Locate the cell with the specified text and output its [x, y] center coordinate. 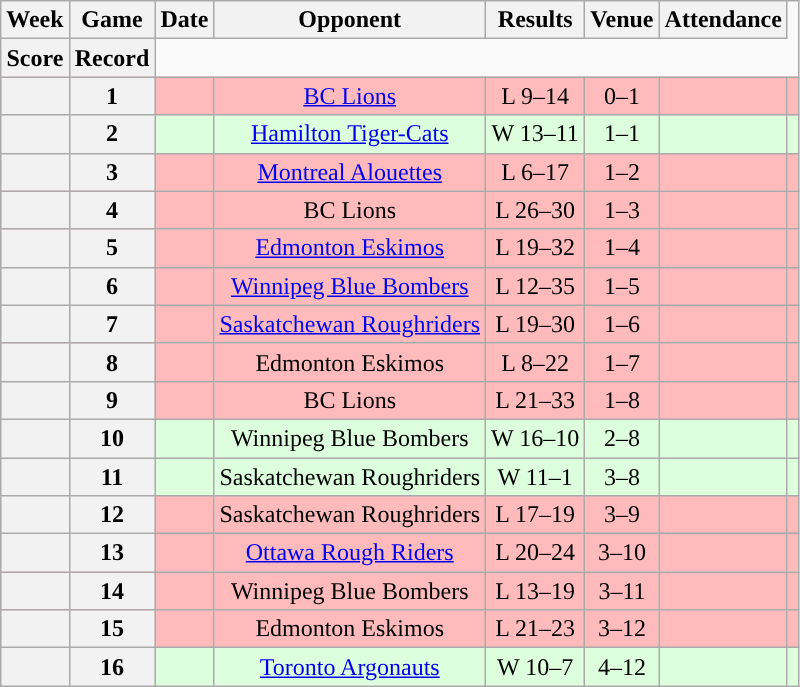
2 [112, 134]
L 19–30 [536, 324]
1–2 [622, 172]
Montreal Alouettes [350, 172]
4–12 [622, 667]
6 [112, 286]
Ottawa Rough Riders [350, 553]
W 13–11 [536, 134]
3–9 [622, 515]
1 [112, 96]
W 11–1 [536, 477]
L 6–17 [536, 172]
Date [184, 20]
3 [112, 172]
15 [112, 629]
L 21–33 [536, 400]
L 17–19 [536, 515]
Opponent [350, 20]
3–10 [622, 553]
13 [112, 553]
Game [112, 20]
L 19–32 [536, 248]
12 [112, 515]
1–5 [622, 286]
Results [536, 20]
L 12–35 [536, 286]
L 8–22 [536, 362]
1–6 [622, 324]
L 13–19 [536, 591]
1–7 [622, 362]
L 21–23 [536, 629]
Score [35, 58]
0–1 [622, 96]
L 9–14 [536, 96]
Venue [622, 20]
5 [112, 248]
9 [112, 400]
3–11 [622, 591]
Toronto Argonauts [350, 667]
1–1 [622, 134]
7 [112, 324]
Hamilton Tiger-Cats [350, 134]
3–12 [622, 629]
14 [112, 591]
W 10–7 [536, 667]
1–8 [622, 400]
16 [112, 667]
8 [112, 362]
Record [112, 58]
3–8 [622, 477]
L 26–30 [536, 210]
L 20–24 [536, 553]
11 [112, 477]
1–3 [622, 210]
W 16–10 [536, 438]
1–4 [622, 248]
10 [112, 438]
Attendance [723, 20]
4 [112, 210]
Week [35, 20]
2–8 [622, 438]
